Identify which cell holds the provided text, then report its (X, Y) central coordinate. 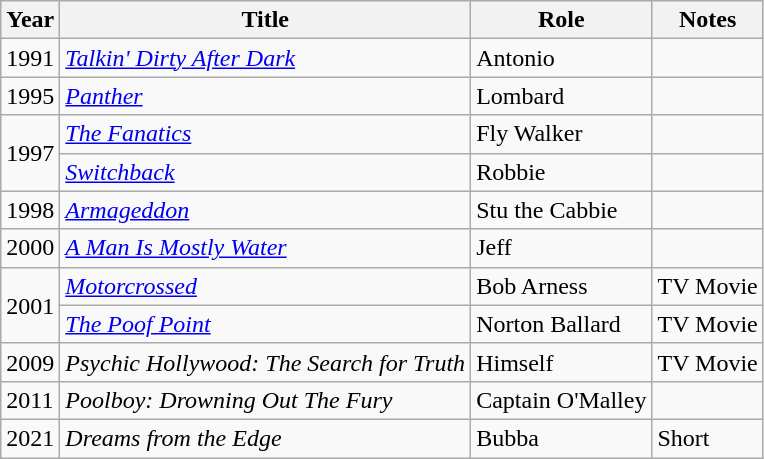
1995 (30, 96)
Stu the Cabbie (562, 210)
Panther (266, 96)
A Man Is Mostly Water (266, 248)
Bob Arness (562, 286)
Norton Ballard (562, 324)
Poolboy: Drowning Out The Fury (266, 400)
1991 (30, 58)
The Fanatics (266, 134)
Robbie (562, 172)
2021 (30, 438)
1997 (30, 153)
Talkin' Dirty After Dark (266, 58)
Switchback (266, 172)
Bubba (562, 438)
Psychic Hollywood: The Search for Truth (266, 362)
Year (30, 20)
Title (266, 20)
Notes (708, 20)
Himself (562, 362)
Captain O'Malley (562, 400)
The Poof Point (266, 324)
2000 (30, 248)
2001 (30, 305)
Lombard (562, 96)
Jeff (562, 248)
Armageddon (266, 210)
1998 (30, 210)
Dreams from the Edge (266, 438)
Fly Walker (562, 134)
2009 (30, 362)
Motorcrossed (266, 286)
2011 (30, 400)
Short (708, 438)
Antonio (562, 58)
Role (562, 20)
